Return the (X, Y) coordinate for the center point of the cell that contains the specified text.  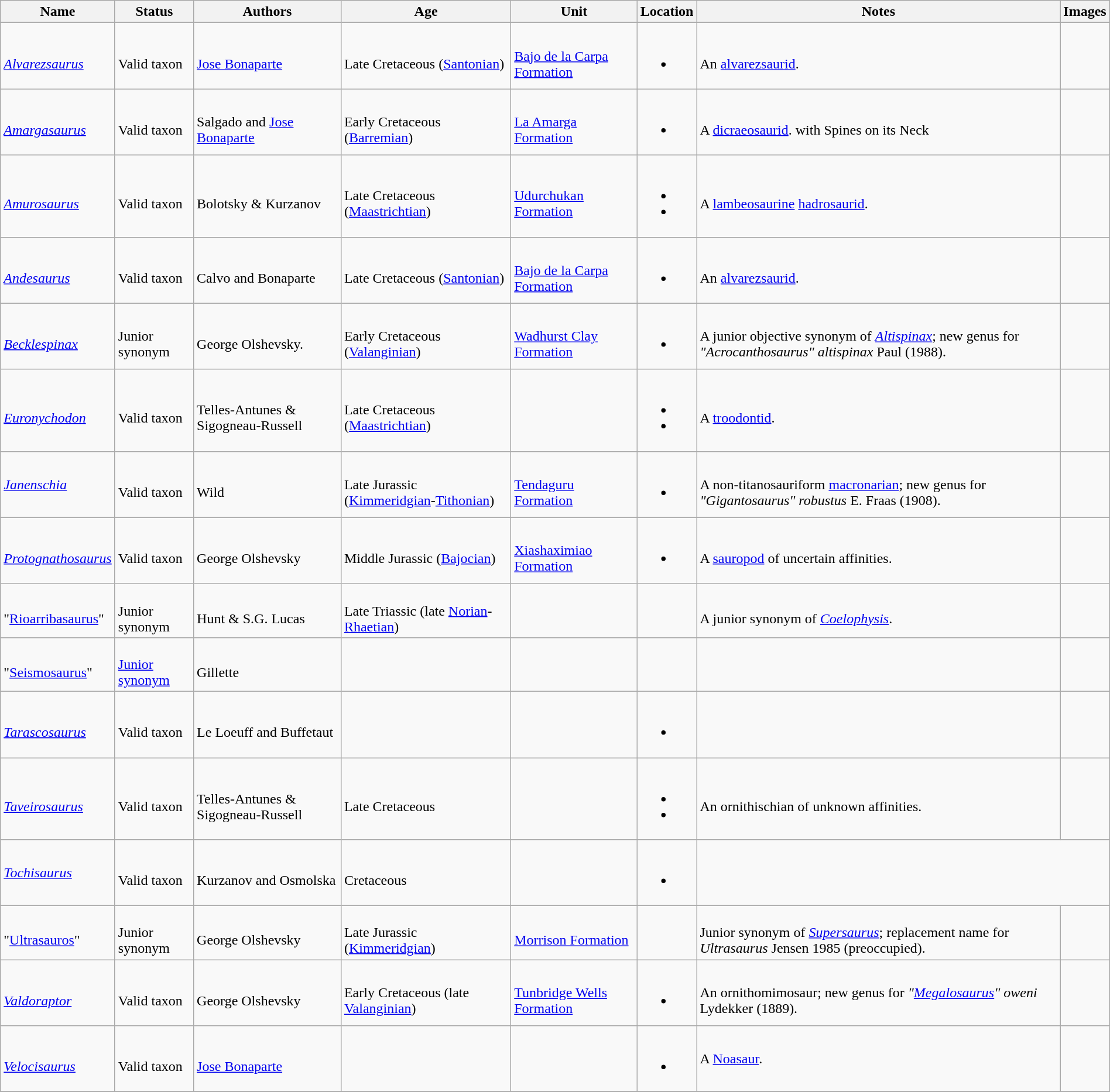
A lambeosaurine hadrosaurid. (878, 196)
Wadhurst Clay Formation (574, 336)
Valdoraptor (58, 993)
Junior synonym of Supersaurus; replacement name for Ultrasaurus Jensen 1985 (preoccupied). (878, 933)
Xiashaximiao Formation (574, 550)
An ornithischian of unknown affinities. (878, 798)
Bolotsky & Kurzanov (268, 196)
"Seismosaurus" (58, 664)
Morrison Formation (574, 933)
Late Jurassic (Kimmeridgian) (426, 933)
Early Cretaceous (late Valanginian) (426, 993)
La Amarga Formation (574, 122)
Taveirosaurus (58, 798)
Tochisaurus (58, 873)
Middle Jurassic (Bajocian) (426, 550)
Age (426, 12)
Hunt & S.G. Lucas (268, 610)
Location (667, 12)
Andesaurus (58, 270)
Amargasaurus (58, 122)
Early Cretaceous (Valanginian) (426, 336)
Authors (268, 12)
A sauropod of uncertain affinities. (878, 550)
Early Cretaceous (Barremian) (426, 122)
Tendaguru Formation (574, 485)
Tunbridge Wells Formation (574, 993)
A dicraeosaurid. with Spines on its Neck (878, 122)
Tarascosaurus (58, 724)
Calvo and Bonaparte (268, 270)
Becklespinax (58, 336)
Janenschia (58, 485)
Salgado and Jose Bonaparte (268, 122)
Gillette (268, 664)
George Olshevsky. (268, 336)
Late Triassic (late Norian-Rhaetian) (426, 610)
An ornithomimosaur; new genus for "Megalosaurus" oweni Lydekker (1889). (878, 993)
"Rioarribasaurus" (58, 610)
"Ultrasauros" (58, 933)
Name (58, 12)
Images (1085, 12)
Alvarezsaurus (58, 56)
A junior synonym of Coelophysis. (878, 610)
A troodontid. (878, 410)
Unit (574, 12)
Notes (878, 12)
Status (154, 12)
Euronychodon (58, 410)
A non-titanosauriform macronarian; new genus for "Gigantosaurus" robustus E. Fraas (1908). (878, 485)
A junior objective synonym of Altispinax; new genus for "Acrocanthosaurus" altispinax Paul (1988). (878, 336)
Velocisaurus (58, 1059)
Late Jurassic (Kimmeridgian-Tithonian) (426, 485)
Kurzanov and Osmolska (268, 873)
Udurchukan Formation (574, 196)
Late Cretaceous (426, 798)
Le Loeuff and Buffetaut (268, 724)
Protognathosaurus (58, 550)
A Noasaur. (878, 1059)
Wild (268, 485)
Amurosaurus (58, 196)
Cretaceous (426, 873)
